Output the (x, y) coordinate of the center of the cell containing the given text.  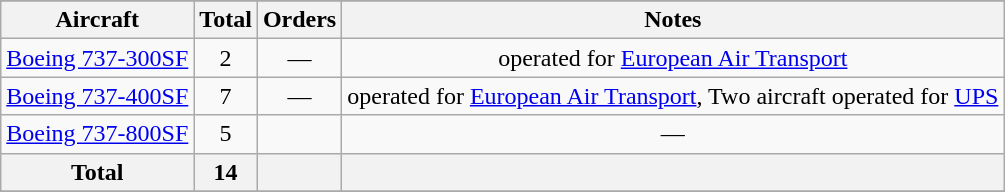
Boeing 737-400SF (98, 96)
Notes (673, 20)
operated for European Air Transport (673, 58)
Orders (299, 20)
Boeing 737-300SF (98, 58)
5 (226, 134)
Aircraft (98, 20)
operated for European Air Transport, Two aircraft operated for UPS (673, 96)
Boeing 737-800SF (98, 134)
7 (226, 96)
2 (226, 58)
14 (226, 172)
